Extract the [X, Y] coordinate from the center of the cell holding the provided text.  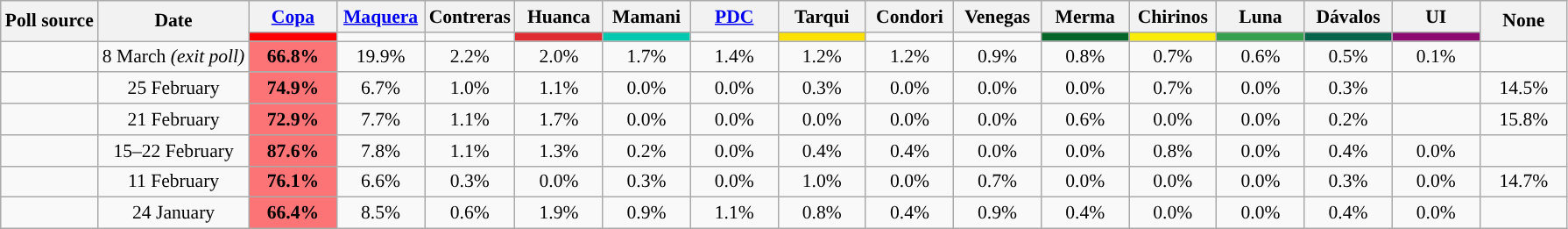
1.4% [734, 57]
UI [1436, 17]
Huanca [559, 17]
Mamani [646, 17]
7.7% [380, 119]
Poll source [49, 21]
1.9% [559, 213]
72.9% [293, 119]
76.1% [293, 182]
None [1523, 21]
Contreras [470, 17]
21 February [173, 119]
2.2% [470, 57]
24 January [173, 213]
0.1% [1436, 57]
Venegas [998, 17]
87.6% [293, 151]
74.9% [293, 89]
15–22 February [173, 151]
14.5% [1523, 89]
Dávalos [1348, 17]
Copa [293, 17]
19.9% [380, 57]
14.7% [1523, 182]
7.8% [380, 151]
8 March (exit poll) [173, 57]
Merma [1085, 17]
66.4% [293, 213]
15.8% [1523, 119]
Luna [1261, 17]
0.5% [1348, 57]
8.5% [380, 213]
6.6% [380, 182]
Condori [909, 17]
2.0% [559, 57]
Chirinos [1173, 17]
6.7% [380, 89]
Date [173, 21]
Tarqui [822, 17]
66.8% [293, 57]
Maquera [380, 17]
PDC [734, 17]
25 February [173, 89]
1.3% [559, 151]
11 February [173, 182]
